Detect which cell encompasses the target text, then output its [X, Y] center coordinate. 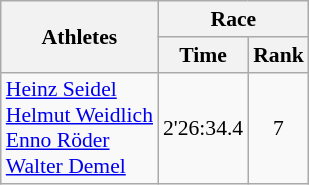
Race [234, 19]
Athletes [80, 36]
Time [203, 55]
7 [278, 128]
Heinz SeidelHelmut WeidlichEnno RöderWalter Demel [80, 128]
Rank [278, 55]
2'26:34.4 [203, 128]
